Detect which cell encompasses the target text, then output its (x, y) center coordinate. 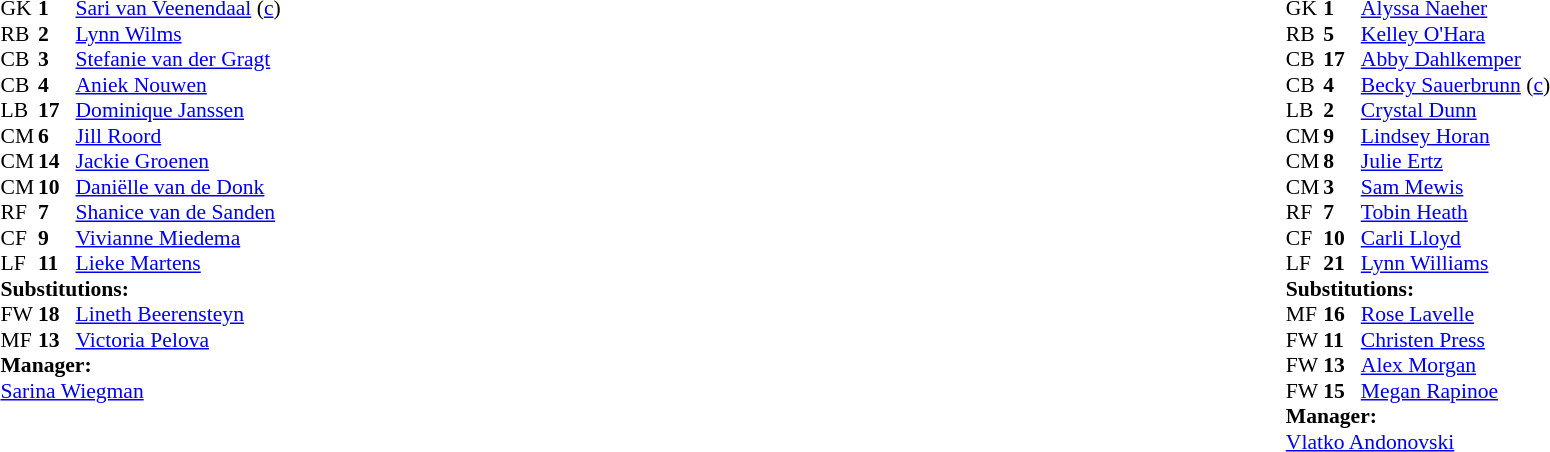
Abby Dahlkemper (1456, 59)
Crystal Dunn (1456, 111)
8 (1342, 161)
16 (1342, 315)
Lynn Williams (1456, 263)
6 (57, 136)
Jackie Groenen (178, 161)
Dominique Janssen (178, 111)
Alex Morgan (1456, 365)
Sam Mewis (1456, 187)
Kelley O'Hara (1456, 34)
Vivianne Miedema (178, 238)
21 (1342, 263)
Julie Ertz (1456, 161)
Megan Rapinoe (1456, 391)
18 (57, 315)
Daniëlle van de Donk (178, 187)
Christen Press (1456, 340)
15 (1342, 391)
Aniek Nouwen (178, 85)
Lindsey Horan (1456, 136)
Shanice van de Sanden (178, 213)
Lineth Beerensteyn (178, 315)
Stefanie van der Gragt (178, 59)
Tobin Heath (1456, 213)
Carli Lloyd (1456, 238)
Lieke Martens (178, 263)
Becky Sauerbrunn (c) (1456, 85)
Rose Lavelle (1456, 315)
Lynn Wilms (178, 34)
14 (57, 161)
5 (1342, 34)
Jill Roord (178, 136)
Sarina Wiegman (140, 391)
Victoria Pelova (178, 340)
